Identify which cell holds the provided text, then report its [X, Y] central coordinate. 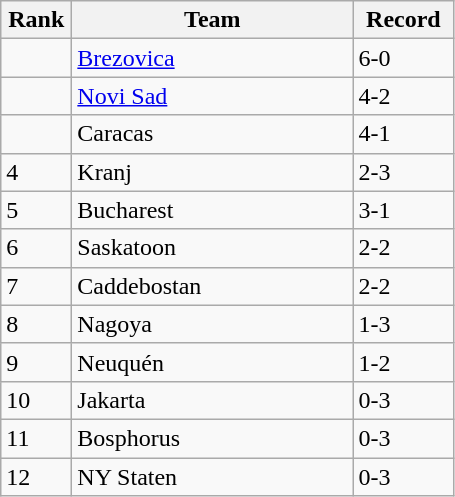
9 [36, 362]
2-3 [404, 172]
Jakarta [212, 400]
Rank [36, 20]
3-1 [404, 210]
1-3 [404, 324]
10 [36, 400]
1-2 [404, 362]
12 [36, 477]
4-2 [404, 96]
Nagoya [212, 324]
Saskatoon [212, 248]
Kranj [212, 172]
4-1 [404, 134]
Team [212, 20]
Neuquén [212, 362]
Bosphorus [212, 438]
Novi Sad [212, 96]
NY Staten [212, 477]
5 [36, 210]
Caddebostan [212, 286]
4 [36, 172]
6-0 [404, 58]
7 [36, 286]
Record [404, 20]
Brezovica [212, 58]
11 [36, 438]
Bucharest [212, 210]
8 [36, 324]
Caracas [212, 134]
6 [36, 248]
